Return (X, Y) of the center of cell containing provided text 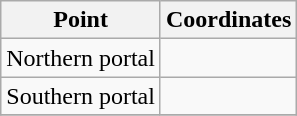
Coordinates (228, 20)
Point (81, 20)
Northern portal (81, 58)
Southern portal (81, 96)
